Capture the cell that displays the provided text and extract its (X, Y) central coordinate. 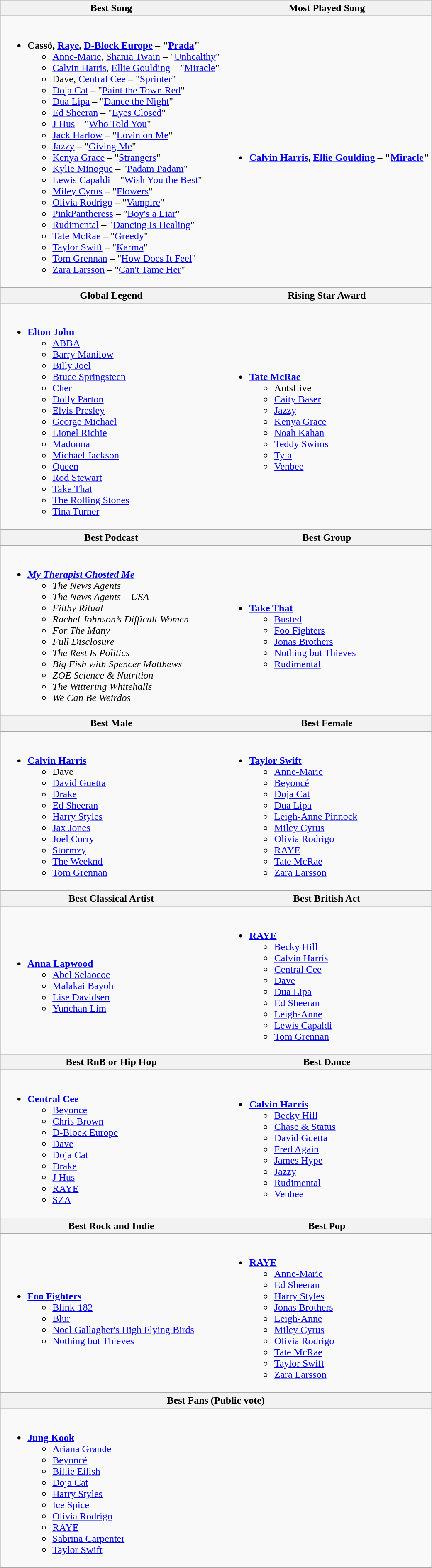
Best Song (111, 8)
Calvin HarrisBecky HillChase & StatusDavid GuettaFred AgainJames HypeJazzyRudimentalVenbee (327, 1144)
Best Rock and Indie (111, 1225)
Anna LapwoodAbel SelaocoeMalakai BayohLise DavidsenYunchan Lim (111, 980)
Best Male (111, 723)
Tate McRaeAntsLiveCaity BaserJazzyKenya GraceNoah KahanTeddy SwimsTylaVenbee (327, 416)
RAYEBecky HillCalvin HarrisCentral CeeDaveDua LipaEd SheeranLeigh-AnneLewis CapaldiTom Grennan (327, 980)
Best Group (327, 537)
Calvin Harris, Ellie Goulding – "Miracle" (327, 152)
Taylor SwiftAnne-MarieBeyoncéDoja CatDua LipaLeigh-Anne PinnockMiley CyrusOlivia RodrigoRAYETate McRaeZara Larsson (327, 811)
RAYEAnne-MarieEd SheeranHarry StylesJonas BrothersLeigh-AnneMiley CyrusOlivia RodrigoTate McRaeTaylor SwiftZara Larsson (327, 1313)
Best Female (327, 723)
Best Dance (327, 1062)
Best RnB or Hip Hop (111, 1062)
Best Pop (327, 1225)
Best Classical Artist (111, 898)
Best British Act (327, 898)
Most Played Song (327, 8)
Take ThatBustedFoo FightersJonas BrothersNothing but ThievesRudimental (327, 630)
Central CeeBeyoncéChris BrownD-Block EuropeDaveDoja CatDrakeJ HusRAYESZA (111, 1144)
Rising Star Award (327, 295)
Foo FightersBlink-182BlurNoel Gallagher's High Flying BirdsNothing but Thieves (111, 1313)
Best Podcast (111, 537)
Calvin HarrisDaveDavid GuettaDrakeEd SheeranHarry StylesJax JonesJoel CorryStormzyThe WeekndTom Grennan (111, 811)
Best Fans (Public vote) (216, 1401)
Global Legend (111, 295)
Jung KookAriana GrandeBeyoncéBillie EilishDoja CatHarry StylesIce SpiceOlivia RodrigoRAYESabrina CarpenterTaylor Swift (216, 1488)
